Search for the cell housing the specified text and yield its [X, Y] center coordinate. 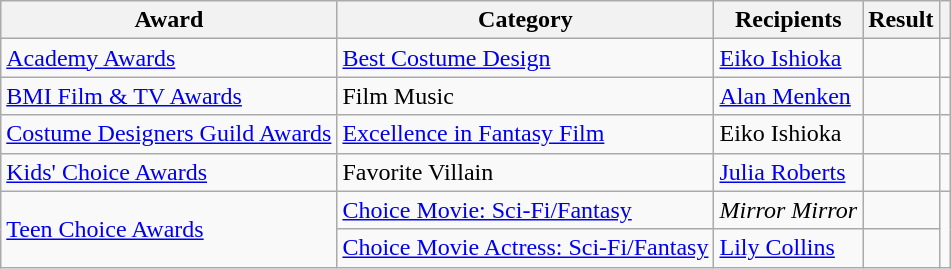
Result [901, 20]
BMI Film & TV Awards [169, 96]
Excellence in Fantasy Film [526, 134]
Kids' Choice Awards [169, 172]
Recipients [788, 20]
Favorite Villain [526, 172]
Teen Choice Awards [169, 229]
Best Costume Design [526, 58]
Film Music [526, 96]
Mirror Mirror [788, 210]
Costume Designers Guild Awards [169, 134]
Choice Movie: Sci-Fi/Fantasy [526, 210]
Choice Movie Actress: Sci-Fi/Fantasy [526, 248]
Award [169, 20]
Julia Roberts [788, 172]
Lily Collins [788, 248]
Category [526, 20]
Academy Awards [169, 58]
Alan Menken [788, 96]
